Locate the cell with the specified text and output its (X, Y) center coordinate. 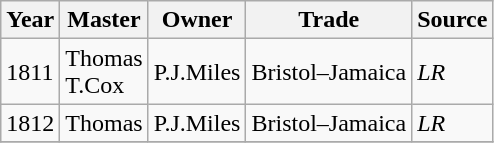
Thomas (104, 123)
Year (30, 20)
ThomasT.Cox (104, 72)
Source (452, 20)
Master (104, 20)
Trade (329, 20)
1812 (30, 123)
Owner (197, 20)
1811 (30, 72)
